Determine the [x, y] coordinate at the center of the cell enclosing the given text.  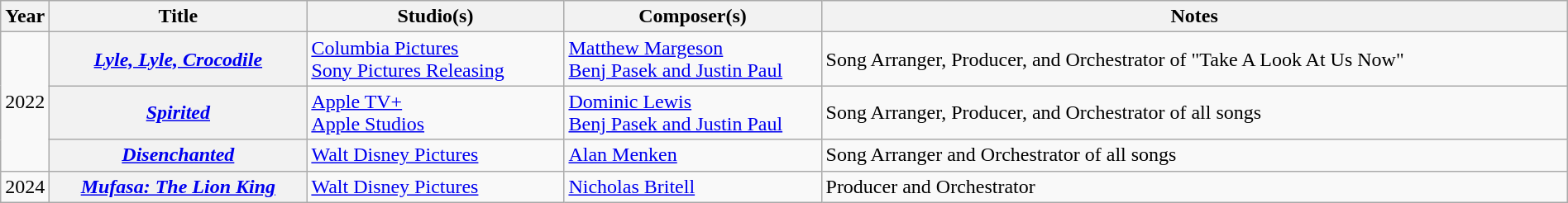
Studio(s) [435, 17]
Columbia PicturesSony Pictures Releasing [435, 59]
Nicholas Britell [693, 186]
Disenchanted [179, 155]
Alan Menken [693, 155]
Mufasa: The Lion King [179, 186]
Notes [1194, 17]
Song Arranger and Orchestrator of all songs [1194, 155]
Year [25, 17]
Song Arranger, Producer, and Orchestrator of all songs [1194, 112]
Song Arranger, Producer, and Orchestrator of "Take A Look At Us Now" [1194, 59]
Title [179, 17]
Spirited [179, 112]
Apple TV+Apple Studios [435, 112]
Producer and Orchestrator [1194, 186]
2022 [25, 101]
2024 [25, 186]
Lyle, Lyle, Crocodile [179, 59]
Composer(s) [693, 17]
Dominic LewisBenj Pasek and Justin Paul [693, 112]
Matthew MargesonBenj Pasek and Justin Paul [693, 59]
